Pinpoint the cell where the given text exists, returning its (X, Y) midpoint coordinate. 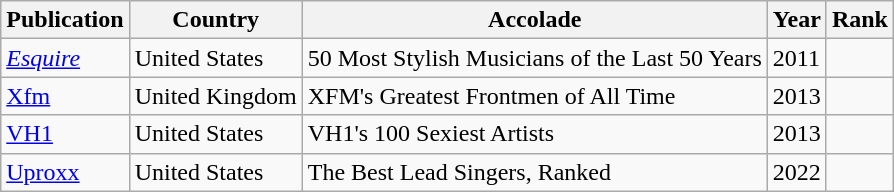
The Best Lead Singers, Ranked (534, 172)
Uproxx (65, 172)
VH1's 100 Sexiest Artists (534, 134)
2022 (796, 172)
2011 (796, 58)
VH1 (65, 134)
Accolade (534, 20)
Year (796, 20)
Country (216, 20)
United Kingdom (216, 96)
50 Most Stylish Musicians of the Last 50 Years (534, 58)
Rank (860, 20)
Esquire (65, 58)
Xfm (65, 96)
XFM's Greatest Frontmen of All Time (534, 96)
Publication (65, 20)
